From the cell containing the given text, extract its center point as [X, Y] coordinate. 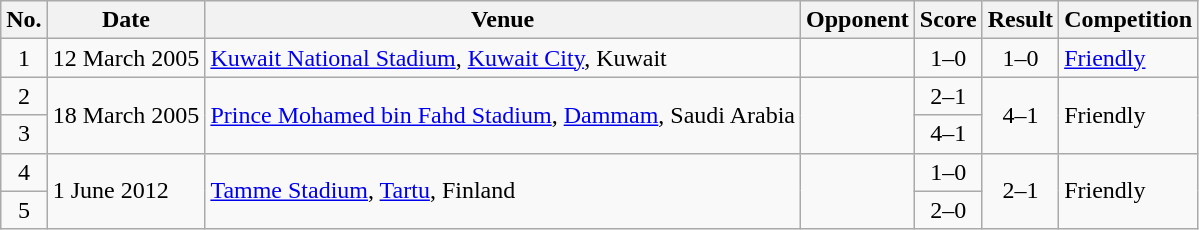
Result [1020, 20]
Opponent [858, 20]
Score [948, 20]
Competition [1128, 20]
5 [24, 210]
2 [24, 96]
No. [24, 20]
Prince Mohamed bin Fahd Stadium, Dammam, Saudi Arabia [503, 115]
Kuwait National Stadium, Kuwait City, Kuwait [503, 58]
1 June 2012 [126, 191]
3 [24, 134]
2–0 [948, 210]
Tamme Stadium, Tartu, Finland [503, 191]
1 [24, 58]
18 March 2005 [126, 115]
Venue [503, 20]
12 March 2005 [126, 58]
4 [24, 172]
Date [126, 20]
